Find where the given text appears and provide that cell's center as (x, y) coordinate. 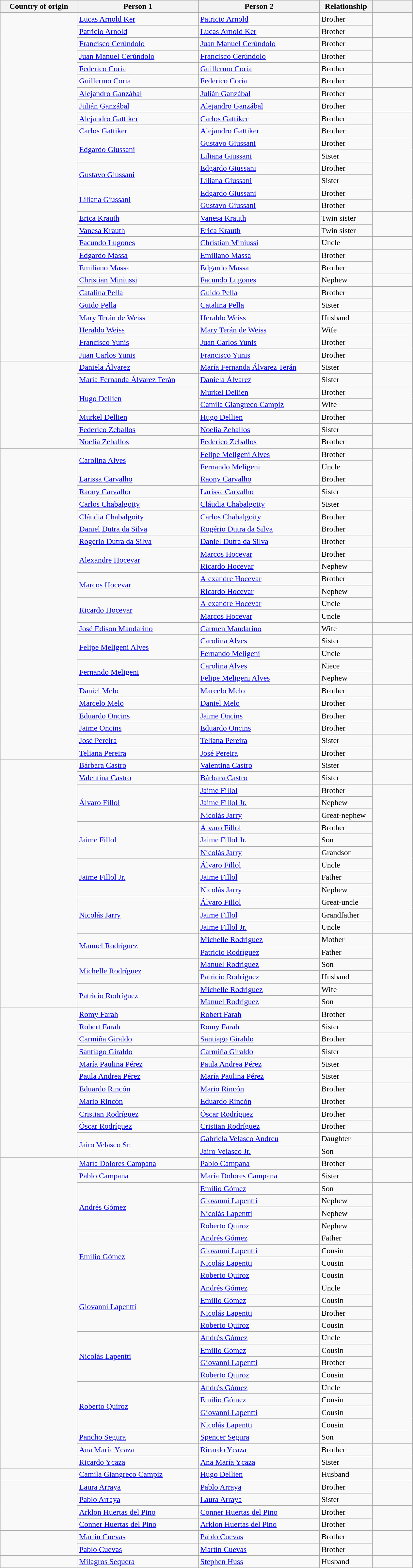
Great-uncle (346, 902)
Grandfather (346, 915)
José Edison Mandarino (138, 629)
Spencer Segura (259, 1437)
Country of origin (39, 7)
Person 1 (138, 7)
Milagros Sequera (138, 1562)
Mother (346, 939)
Person 2 (259, 7)
Relationship (346, 7)
Jairo Velasco Sr. (138, 1145)
Great-nephew (346, 815)
Daughter (346, 1138)
Carmen Mandarino (259, 629)
Stephen Huss (259, 1562)
Jairo Velasco Jr. (259, 1151)
Grandson (346, 852)
Pancho Segura (138, 1437)
Gabriela Velasco Andreu (259, 1138)
Niece (346, 666)
